Pinpoint the cell where the given text exists, returning its (x, y) midpoint coordinate. 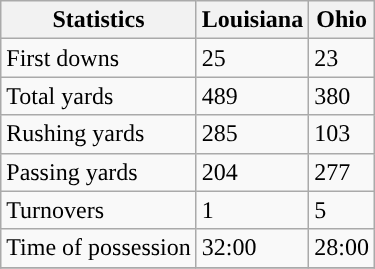
1 (252, 210)
23 (342, 58)
Ohio (342, 20)
28:00 (342, 248)
204 (252, 172)
285 (252, 134)
32:00 (252, 248)
489 (252, 96)
Rushing yards (99, 134)
Turnovers (99, 210)
Louisiana (252, 20)
Time of possession (99, 248)
103 (342, 134)
Passing yards (99, 172)
Statistics (99, 20)
25 (252, 58)
First downs (99, 58)
Total yards (99, 96)
5 (342, 210)
277 (342, 172)
380 (342, 96)
